Identify which cell holds the provided text, then report its [x, y] central coordinate. 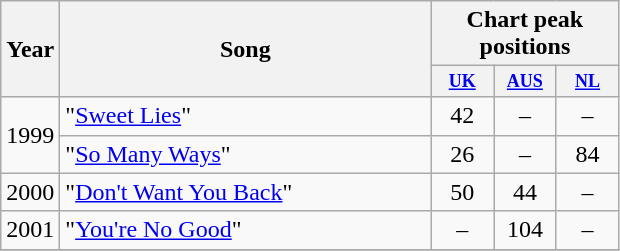
2001 [30, 230]
Chart peak positions [525, 34]
1999 [30, 135]
"Sweet Lies" [246, 116]
Year [30, 49]
42 [462, 116]
84 [588, 154]
Song [246, 49]
"So Many Ways" [246, 154]
AUS [526, 82]
26 [462, 154]
104 [526, 230]
50 [462, 192]
"You're No Good" [246, 230]
"Don't Want You Back" [246, 192]
44 [526, 192]
NL [588, 82]
UK [462, 82]
2000 [30, 192]
